Extract the [x, y] coordinate from the center of the cell holding the provided text.  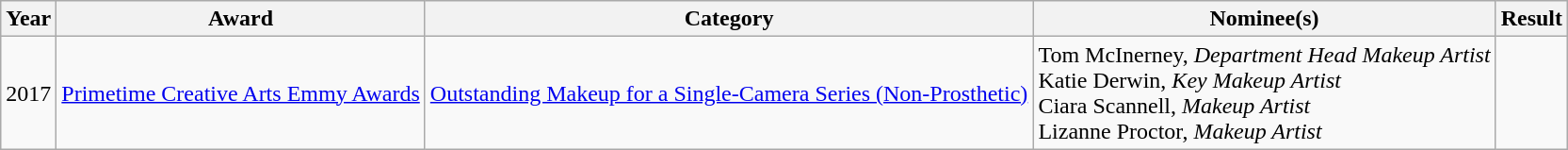
Outstanding Makeup for a Single-Camera Series (Non-Prosthetic) [729, 92]
Nominee(s) [1264, 19]
2017 [28, 92]
Year [28, 19]
Primetime Creative Arts Emmy Awards [241, 92]
Category [729, 19]
Tom McInerney, Department Head Makeup ArtistKatie Derwin, Key Makeup ArtistCiara Scannell, Makeup ArtistLizanne Proctor, Makeup Artist [1264, 92]
Award [241, 19]
Result [1531, 19]
